Provide the [X, Y] coordinate of the cell's center where the given text is located.  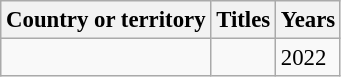
Country or territory [106, 20]
Titles [244, 20]
Years [308, 20]
2022 [308, 58]
